Provide the [x, y] coordinate of the cell's center where the given text is located.  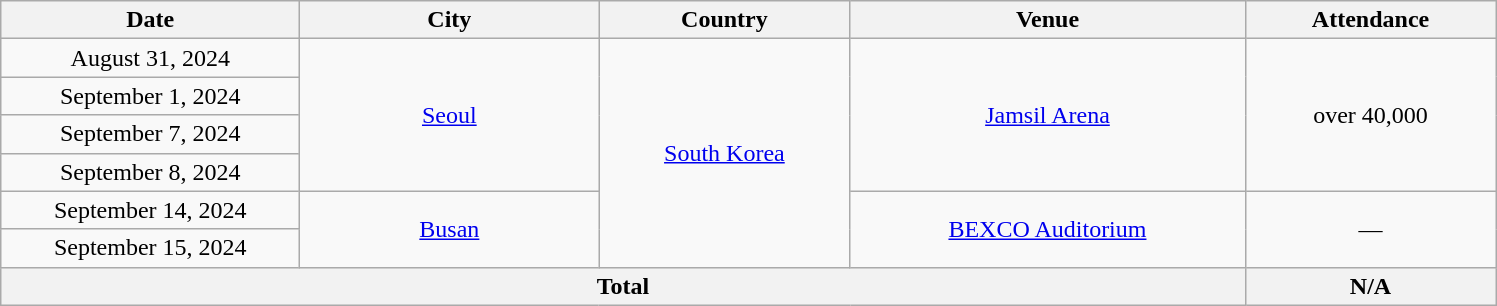
Busan [450, 229]
Date [150, 20]
September 8, 2024 [150, 172]
August 31, 2024 [150, 58]
Total [623, 286]
September 15, 2024 [150, 248]
South Korea [724, 153]
N/A [1370, 286]
Seoul [450, 115]
— [1370, 229]
over 40,000 [1370, 115]
Jamsil Arena [1048, 115]
September 14, 2024 [150, 210]
City [450, 20]
BEXCO Auditorium [1048, 229]
Country [724, 20]
September 7, 2024 [150, 134]
Attendance [1370, 20]
September 1, 2024 [150, 96]
Venue [1048, 20]
